Detect which cell encompasses the target text, then output its (X, Y) center coordinate. 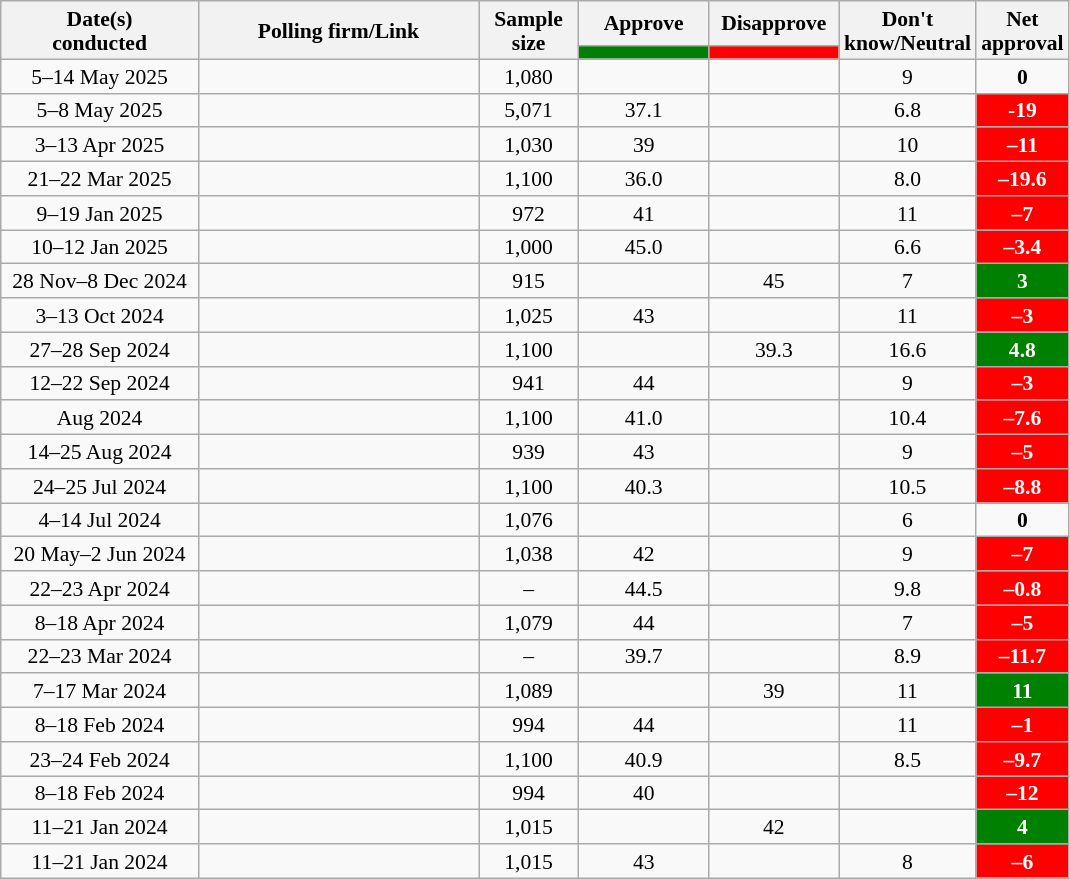
-19 (1022, 110)
1,025 (528, 315)
8.5 (908, 759)
1,076 (528, 520)
–9.7 (1022, 759)
9.8 (908, 588)
Disapprove (774, 24)
4.8 (1022, 349)
22–23 Mar 2024 (100, 656)
8.0 (908, 179)
36.0 (644, 179)
10.5 (908, 486)
5–14 May 2025 (100, 76)
939 (528, 452)
12–22 Sep 2024 (100, 383)
–0.8 (1022, 588)
–19.6 (1022, 179)
23–24 Feb 2024 (100, 759)
40 (644, 793)
4 (1022, 827)
–7.6 (1022, 418)
44.5 (644, 588)
1,079 (528, 622)
16.6 (908, 349)
39.3 (774, 349)
8 (908, 861)
1,030 (528, 145)
941 (528, 383)
–8.8 (1022, 486)
22–23 Apr 2024 (100, 588)
6.8 (908, 110)
Aug 2024 (100, 418)
1,089 (528, 691)
5,071 (528, 110)
14–25 Aug 2024 (100, 452)
40.9 (644, 759)
3–13 Apr 2025 (100, 145)
40.3 (644, 486)
–6 (1022, 861)
5–8 May 2025 (100, 110)
10 (908, 145)
–11.7 (1022, 656)
21–22 Mar 2025 (100, 179)
972 (528, 213)
3–13 Oct 2024 (100, 315)
27–28 Sep 2024 (100, 349)
6 (908, 520)
24–25 Jul 2024 (100, 486)
45 (774, 281)
3 (1022, 281)
Net approval (1022, 30)
1,000 (528, 247)
Sample size (528, 30)
1,038 (528, 554)
1,080 (528, 76)
10.4 (908, 418)
45.0 (644, 247)
41.0 (644, 418)
4–14 Jul 2024 (100, 520)
–12 (1022, 793)
Don't know/Neutral (908, 30)
8–18 Apr 2024 (100, 622)
39.7 (644, 656)
915 (528, 281)
Approve (644, 24)
9–19 Jan 2025 (100, 213)
–1 (1022, 725)
–3.4 (1022, 247)
20 May–2 Jun 2024 (100, 554)
Polling firm/Link (338, 30)
Date(s)conducted (100, 30)
37.1 (644, 110)
–11 (1022, 145)
8.9 (908, 656)
41 (644, 213)
28 Nov–8 Dec 2024 (100, 281)
7–17 Mar 2024 (100, 691)
10–12 Jan 2025 (100, 247)
6.6 (908, 247)
